Return the [x, y] coordinate for the center point of the cell that contains the specified text.  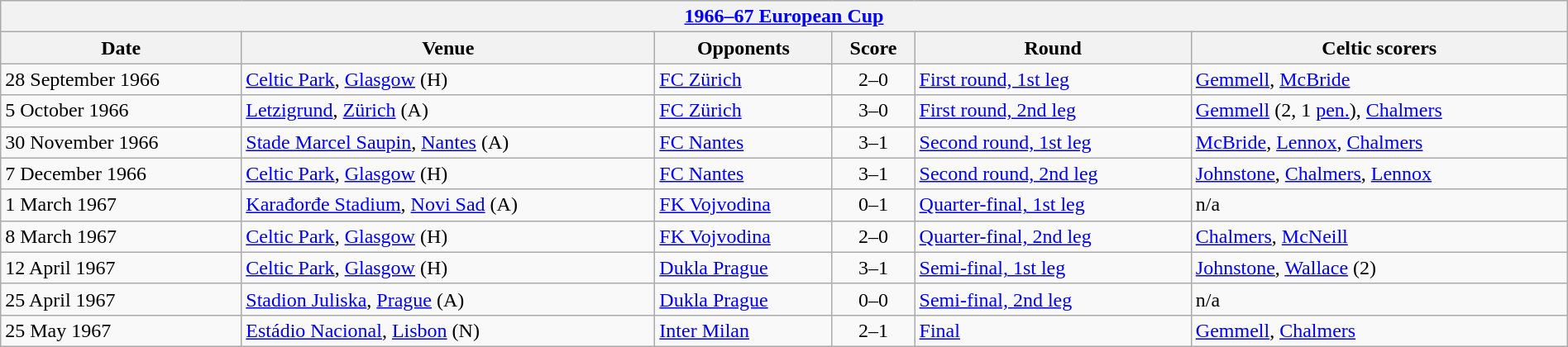
0–1 [873, 205]
Celtic scorers [1379, 48]
Johnstone, Chalmers, Lennox [1379, 173]
Semi-final, 2nd leg [1053, 299]
Inter Milan [743, 330]
30 November 1966 [121, 142]
Venue [448, 48]
Round [1053, 48]
First round, 2nd leg [1053, 111]
0–0 [873, 299]
12 April 1967 [121, 268]
Second round, 2nd leg [1053, 173]
7 December 1966 [121, 173]
Quarter-final, 1st leg [1053, 205]
Johnstone, Wallace (2) [1379, 268]
2–1 [873, 330]
8 March 1967 [121, 236]
Letzigrund, Zürich (A) [448, 111]
25 April 1967 [121, 299]
Estádio Nacional, Lisbon (N) [448, 330]
Semi-final, 1st leg [1053, 268]
3–0 [873, 111]
Date [121, 48]
Stade Marcel Saupin, Nantes (A) [448, 142]
Opponents [743, 48]
Quarter-final, 2nd leg [1053, 236]
Second round, 1st leg [1053, 142]
28 September 1966 [121, 79]
Final [1053, 330]
Gemmell, Chalmers [1379, 330]
Stadion Juliska, Prague (A) [448, 299]
1 March 1967 [121, 205]
25 May 1967 [121, 330]
Score [873, 48]
1966–67 European Cup [784, 17]
Chalmers, McNeill [1379, 236]
Gemmell, McBride [1379, 79]
5 October 1966 [121, 111]
First round, 1st leg [1053, 79]
Karađorđe Stadium, Novi Sad (A) [448, 205]
Gemmell (2, 1 pen.), Chalmers [1379, 111]
McBride, Lennox, Chalmers [1379, 142]
